Capture the cell that displays the provided text and extract its (x, y) central coordinate. 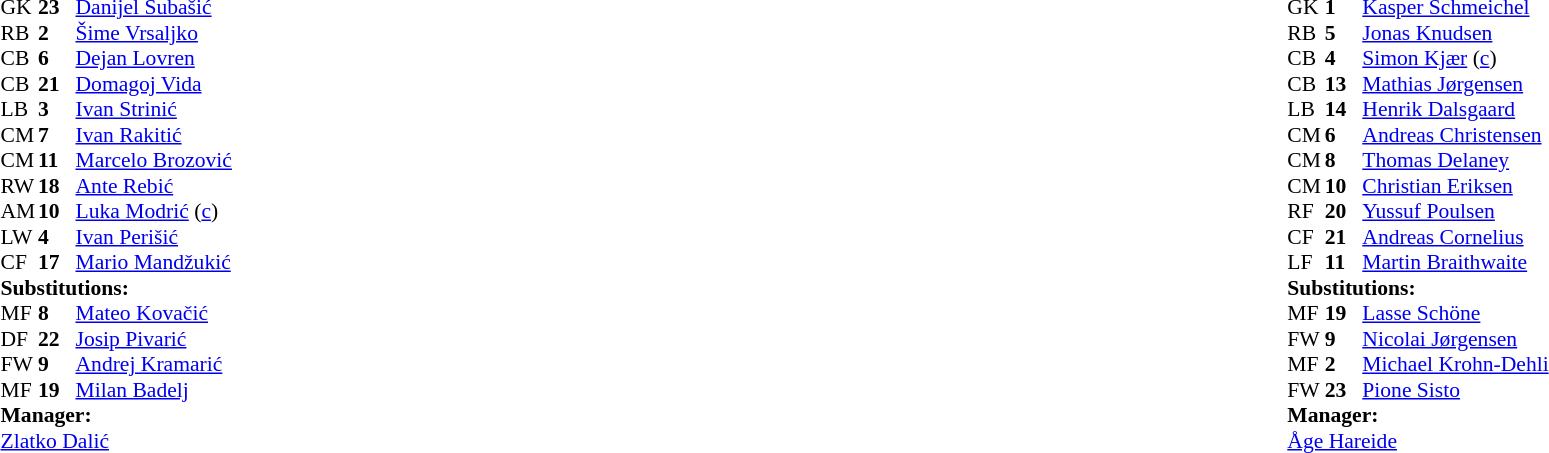
Andreas Christensen (1455, 135)
Henrik Dalsgaard (1455, 109)
3 (57, 109)
Simon Kjær (c) (1455, 59)
Andrej Kramarić (154, 365)
Lasse Schöne (1455, 313)
LW (19, 237)
7 (57, 135)
Michael Krohn-Dehli (1455, 365)
Mathias Jørgensen (1455, 84)
Luka Modrić (c) (154, 211)
14 (1344, 109)
Nicolai Jørgensen (1455, 339)
Ante Rebić (154, 186)
17 (57, 263)
Ivan Rakitić (154, 135)
LF (1306, 263)
22 (57, 339)
DF (19, 339)
5 (1344, 33)
18 (57, 186)
Yussuf Poulsen (1455, 211)
Dejan Lovren (154, 59)
Pione Sisto (1455, 390)
20 (1344, 211)
Christian Eriksen (1455, 186)
Mateo Kovačić (154, 313)
Mario Mandžukić (154, 263)
Martin Braithwaite (1455, 263)
13 (1344, 84)
Josip Pivarić (154, 339)
Andreas Cornelius (1455, 237)
Ivan Strinić (154, 109)
RW (19, 186)
Jonas Knudsen (1455, 33)
Marcelo Brozović (154, 161)
RF (1306, 211)
Ivan Perišić (154, 237)
Milan Badelj (154, 390)
AM (19, 211)
Domagoj Vida (154, 84)
Thomas Delaney (1455, 161)
Šime Vrsaljko (154, 33)
23 (1344, 390)
